From the cell containing the given text, extract its center point as (x, y) coordinate. 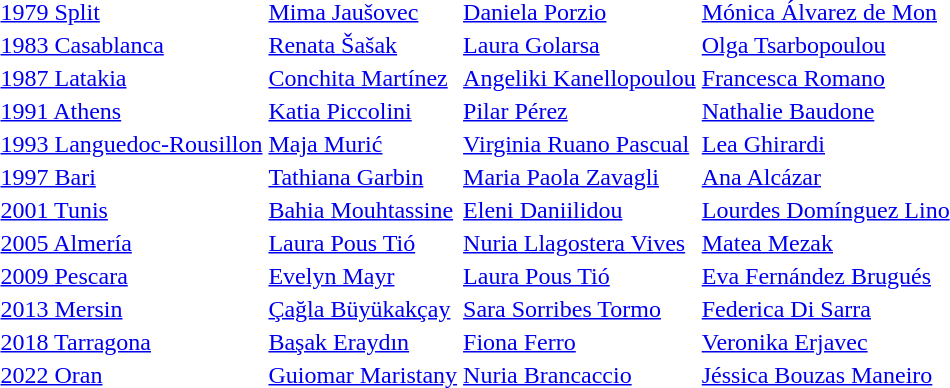
Evelyn Mayr (363, 276)
Pilar Pérez (580, 111)
Nuria Llagostera Vives (580, 243)
Başak Eraydın (363, 342)
Virginia Ruano Pascual (580, 144)
Conchita Martínez (363, 78)
Angeliki Kanellopoulou (580, 78)
Renata Šašak (363, 45)
Çağla Büyükakçay (363, 309)
Laura Golarsa (580, 45)
Tathiana Garbin (363, 177)
Fiona Ferro (580, 342)
Maja Murić (363, 144)
Maria Paola Zavagli (580, 177)
Sara Sorribes Tormo (580, 309)
Bahia Mouhtassine (363, 210)
Katia Piccolini (363, 111)
Eleni Daniilidou (580, 210)
